Search for the cell housing the specified text and yield its [x, y] center coordinate. 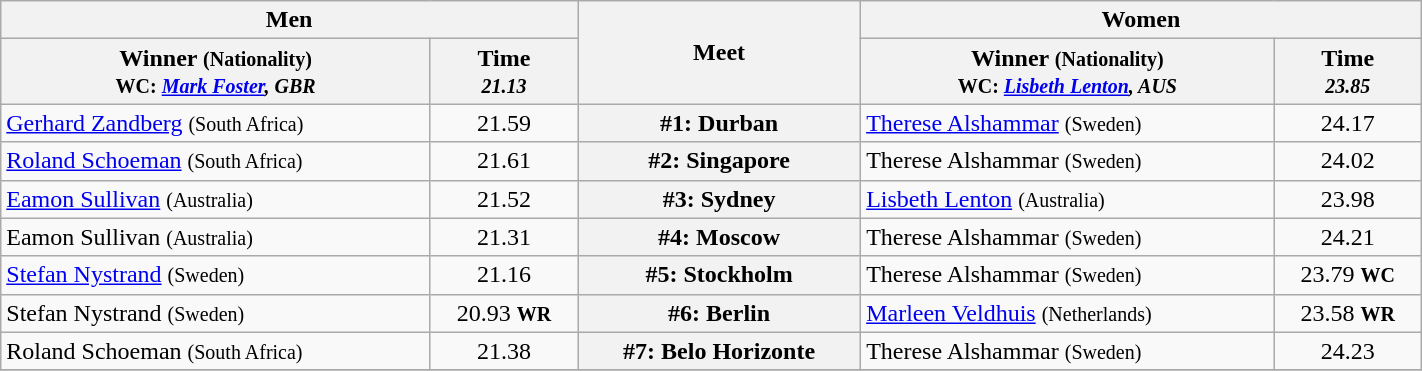
#6: Berlin [720, 313]
Time21.13 [504, 72]
#1: Durban [720, 123]
Winner (Nationality)WC: Mark Foster, GBR [216, 72]
Marleen Veldhuis (Netherlands) [1068, 313]
20.93 WR [504, 313]
Lisbeth Lenton (Australia) [1068, 199]
21.61 [504, 161]
#7: Belo Horizonte [720, 351]
Meet [720, 52]
Men [290, 20]
#4: Moscow [720, 237]
21.16 [504, 275]
Women [1142, 20]
21.31 [504, 237]
23.98 [1348, 199]
21.52 [504, 199]
#2: Singapore [720, 161]
23.58 WR [1348, 313]
Winner (Nationality)WC: Lisbeth Lenton, AUS [1068, 72]
24.17 [1348, 123]
24.02 [1348, 161]
21.59 [504, 123]
#5: Stockholm [720, 275]
Time23.85 [1348, 72]
23.79 WC [1348, 275]
Gerhard Zandberg (South Africa) [216, 123]
24.23 [1348, 351]
24.21 [1348, 237]
#3: Sydney [720, 199]
21.38 [504, 351]
